Locate the cell with the specified text and output its (x, y) center coordinate. 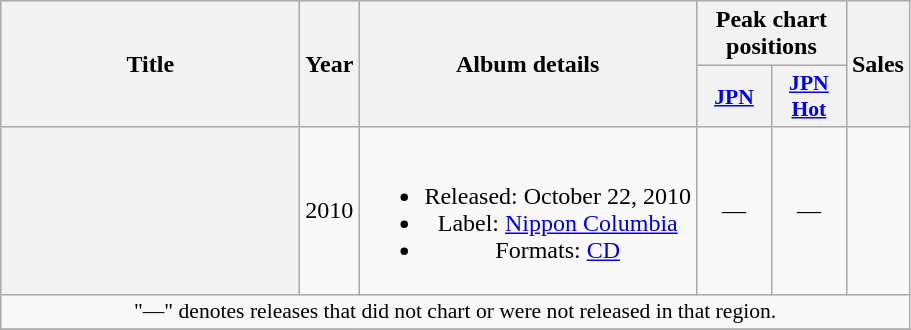
Sales (878, 64)
JPNHot (808, 96)
2010 (330, 210)
Title (150, 64)
Year (330, 64)
"—" denotes releases that did not chart or were not released in that region. (456, 312)
JPN (734, 96)
Peak chart positions (772, 34)
Album details (528, 64)
Released: October 22, 2010Label: Nippon ColumbiaFormats: CD (528, 210)
